Determine the (X, Y) coordinate at the center of the cell enclosing the given text.  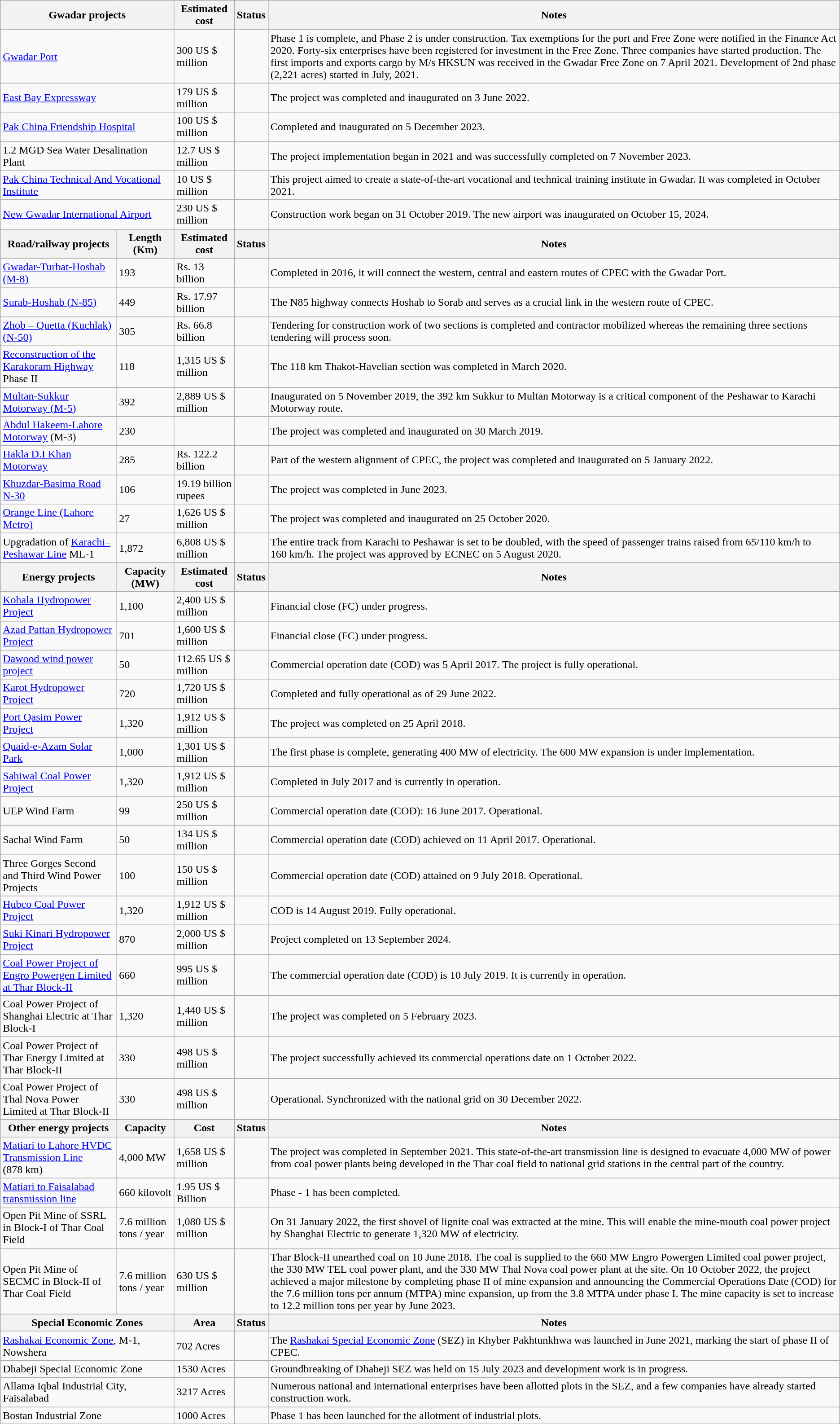
1,720 US $ million (204, 694)
The project was completed and inaugurated on 3 June 2022. (554, 98)
Matiari to Faisalabad transmission line (58, 1192)
27 (145, 519)
660 (145, 975)
193 (145, 273)
Commercial operation date (COD): 16 June 2017. Operational. (554, 811)
701 (145, 636)
Rs. 13 billion (204, 273)
Cost (204, 1128)
Orange Line (Lahore Metro) (58, 519)
Coal Power Project of Thar Energy Limited at Thar Block-II (58, 1058)
Dhabeji Special Economic Zone (87, 1369)
Bostan Industrial Zone (87, 1415)
The project was completed and inaugurated on 25 October 2020. (554, 519)
4,000 MW (145, 1157)
East Bay Expressway (87, 98)
COD is 14 August 2019. Fully operational. (554, 910)
Zhob – Quetta (Kuchlak) (N-50) (58, 331)
UEP Wind Farm (58, 811)
Inaugurated on 5 November 2019, the 392 km Sukkur to Multan Motorway is a critical component of the Peshawar to Karachi Motorway route. (554, 401)
Numerous national and international enterprises have been allotted plots in the SEZ, and a few companies have already started construction work. (554, 1392)
Multan-Sukkur Motorway (M-5) (58, 401)
Khuzdar-Basima Road N-30 (58, 489)
660 kilovolt (145, 1192)
870 (145, 940)
Upgradation of Karachi–Peshawar Line ML-1 (58, 548)
Pak China Technical And Vocational Institute (87, 185)
Completed in July 2017 and is currently in operation. (554, 781)
12.7 US $ million (204, 156)
Dawood wind power project (58, 664)
230 US $ million (204, 215)
Sachal Wind Farm (58, 839)
Kohala Hydropower Project (58, 606)
Coal Power Project of Shanghai Electric at Thar Block-I (58, 1016)
100 US $ million (204, 127)
Hubco Coal Power Project (58, 910)
The commercial operation date (COD) is 10 July 2019. It is currently in operation. (554, 975)
The project was completed on 25 April 2018. (554, 723)
Other energy projects (58, 1128)
3217 Acres (204, 1392)
The project was completed on 5 February 2023. (554, 1016)
Karot Hydropower Project (58, 694)
Special Economic Zones (87, 1323)
392 (145, 401)
995 US $ million (204, 975)
Port Qasim Power Project (58, 723)
1,100 (145, 606)
Allama Iqbal Industrial City, Faisalabad (87, 1392)
250 US $ million (204, 811)
The project was completed and inaugurated on 30 March 2019. (554, 431)
1530 Acres (204, 1369)
Open Pit Mine of SECMC in Block-II of Thar Coal Field (58, 1281)
720 (145, 694)
Gwadar Port (87, 57)
The 118 km Thakot-Havelian section was completed in March 2020. (554, 366)
Groundbreaking of Dhabeji SEZ was held on 15 July 2023 and development work is in progress. (554, 1369)
Area (204, 1323)
Rashakai Economic Zone, M-1, Nowshera (87, 1346)
This project aimed to create a state-of-the-art vocational and technical training institute in Gwadar. It was completed in October 2021. (554, 185)
118 (145, 366)
Surab-Hoshab (N-85) (58, 302)
Matiari to Lahore HVDC Transmission Line (878 km) (58, 1157)
The Rashakai Special Economic Zone (SEZ) in Khyber Pakhtunkhwa was launched in June 2021, marking the start of phase II of CPEC. (554, 1346)
Quaid-e-Azam Solar Park (58, 752)
150 US $ million (204, 875)
Rs. 17.97 billion (204, 302)
300 US $ million (204, 57)
106 (145, 489)
Commercial operation date (COD) was 5 April 2017. The project is fully operational. (554, 664)
Azad Pattan Hydropower Project (58, 636)
The project successfully achieved its commercial operations date on 1 October 2022. (554, 1058)
Hakla D.I Khan Motorway (58, 461)
Operational. Synchronized with the national grid on 30 December 2022. (554, 1099)
1.2 MGD Sea Water Desalination Plant (87, 156)
6,808 US $ million (204, 548)
The N85 highway connects Hoshab to Sorab and serves as a crucial link in the western route of CPEC. (554, 302)
Completed and inaugurated on 5 December 2023. (554, 127)
Completed and fully operational as of 29 June 2022. (554, 694)
702 Acres (204, 1346)
1,301 US $ million (204, 752)
Abdul Hakeem-Lahore Motorway (M-3) (58, 431)
Length (Km) (145, 243)
Pak China Friendship Hospital (87, 127)
230 (145, 431)
Phase 1 has been launched for the allotment of industrial plots. (554, 1415)
1,440 US $ million (204, 1016)
Capacity (145, 1128)
Commercial operation date (COD) attained on 9 July 2018. Operational. (554, 875)
The project was completed in June 2023. (554, 489)
1.95 US $ Billion (204, 1192)
285 (145, 461)
449 (145, 302)
Rs. 66.8 billion (204, 331)
2,000 US $ million (204, 940)
Sahiwal Coal Power Project (58, 781)
1,000 (145, 752)
1,315 US $ million (204, 366)
Construction work began on 31 October 2019. The new airport was inaugurated on October 15, 2024. (554, 215)
Energy projects (58, 577)
Project completed on 13 September 2024. (554, 940)
Completed in 2016, it will connect the western, central and eastern routes of CPEC with the Gwadar Port. (554, 273)
Rs. 122.2 billion (204, 461)
10 US $ million (204, 185)
99 (145, 811)
134 US $ million (204, 839)
1,080 US $ million (204, 1228)
New Gwadar International Airport (87, 215)
Commercial operation date (COD) achieved on 11 April 2017. Operational. (554, 839)
100 (145, 875)
Road/railway projects (58, 243)
112.65 US $ million (204, 664)
Coal Power Project of Engro Powergen Limited at Thar Block-II (58, 975)
Gwadar projects (87, 15)
The project implementation began in 2021 and was successfully completed on 7 November 2023. (554, 156)
19.19 billion rupees (204, 489)
Capacity (MW) (145, 577)
1,626 US $ million (204, 519)
2,889 US $ million (204, 401)
1000 Acres (204, 1415)
Suki Kinari Hydropower Project (58, 940)
Phase - 1 has been completed. (554, 1192)
Three Gorges Second and Third Wind Power Projects (58, 875)
Gwadar-Turbat-Hoshab (M-8) (58, 273)
630 US $ million (204, 1281)
305 (145, 331)
Coal Power Project of Thal Nova Power Limited at Thar Block-II (58, 1099)
The first phase is complete, generating 400 MW of electricity. The 600 MW expansion is under implementation. (554, 752)
Reconstruction of the Karakoram Highway Phase II (58, 366)
2,400 US $ million (204, 606)
Open Pit Mine of SSRL in Block-I of Thar Coal Field (58, 1228)
1,872 (145, 548)
179 US $ million (204, 98)
1,600 US $ million (204, 636)
1,658 US $ million (204, 1157)
Part of the western alignment of CPEC, the project was completed and inaugurated on 5 January 2022. (554, 461)
